Return [X, Y] of the center of cell containing provided text 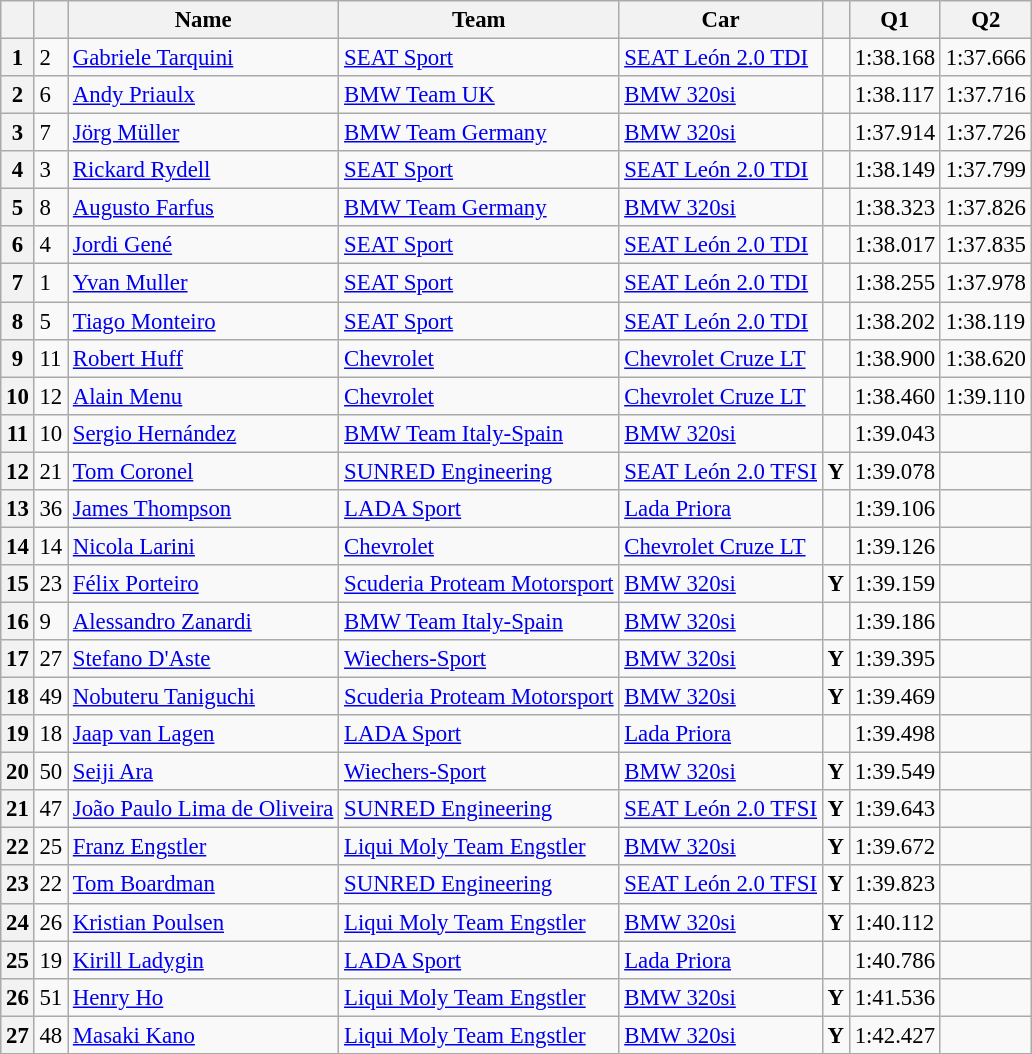
15 [18, 584]
Tiago Monteiro [204, 321]
1:39.078 [894, 471]
1:38.149 [894, 170]
Alain Menu [204, 396]
Nobuteru Taniguchi [204, 697]
1:37.978 [986, 283]
1:37.716 [986, 95]
1:37.799 [986, 170]
Tom Coronel [204, 471]
Yvan Muller [204, 283]
Félix Porteiro [204, 584]
1:37.726 [986, 133]
1:39.395 [894, 659]
1:38.168 [894, 58]
20 [18, 772]
Masaki Kano [204, 1035]
Tom Boardman [204, 885]
1:38.620 [986, 358]
1:38.460 [894, 396]
1:38.202 [894, 321]
Seiji Ara [204, 772]
1:38.017 [894, 245]
16 [18, 621]
1:39.643 [894, 809]
36 [50, 509]
1:38.900 [894, 358]
1:38.119 [986, 321]
Jordi Gené [204, 245]
Stefano D'Aste [204, 659]
47 [50, 809]
1:40.112 [894, 922]
13 [18, 509]
1:39.498 [894, 734]
1:41.536 [894, 997]
1:39.159 [894, 584]
João Paulo Lima de Oliveira [204, 809]
Q1 [894, 20]
Nicola Larini [204, 546]
Q2 [986, 20]
1:39.672 [894, 847]
Car [720, 20]
49 [50, 697]
1:38.255 [894, 283]
Rickard Rydell [204, 170]
BMW Team UK [479, 95]
1:42.427 [894, 1035]
Alessandro Zanardi [204, 621]
Name [204, 20]
1:39.549 [894, 772]
1:39.043 [894, 433]
Jörg Müller [204, 133]
1:39.106 [894, 509]
Henry Ho [204, 997]
Gabriele Tarquini [204, 58]
1:39.110 [986, 396]
17 [18, 659]
1:37.666 [986, 58]
48 [50, 1035]
Kirill Ladygin [204, 960]
Sergio Hernández [204, 433]
51 [50, 997]
James Thompson [204, 509]
Andy Priaulx [204, 95]
1:39.186 [894, 621]
1:39.823 [894, 885]
Jaap van Lagen [204, 734]
Franz Engstler [204, 847]
1:39.126 [894, 546]
1:39.469 [894, 697]
24 [18, 922]
Robert Huff [204, 358]
Augusto Farfus [204, 208]
50 [50, 772]
1:38.323 [894, 208]
1:40.786 [894, 960]
Team [479, 20]
1:38.117 [894, 95]
1:37.835 [986, 245]
1:37.826 [986, 208]
1:37.914 [894, 133]
Kristian Poulsen [204, 922]
